Identify which cell holds the provided text, then report its (X, Y) central coordinate. 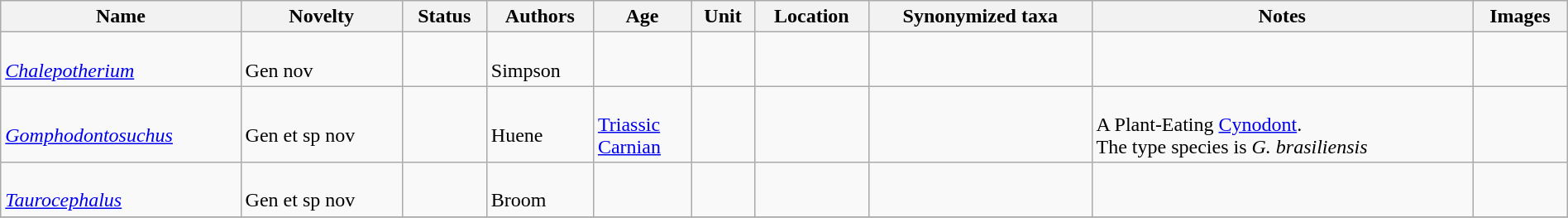
Images (1520, 17)
A Plant-Eating Cynodont.The type species is G. brasiliensis (1282, 124)
Authors (539, 17)
Simpson (539, 60)
Huene (539, 124)
Gomphodontosuchus (121, 124)
Chalepotherium (121, 60)
TriassicCarnian (642, 124)
Status (444, 17)
Gen nov (321, 60)
Notes (1282, 17)
Location (811, 17)
Broom (539, 189)
Taurocephalus (121, 189)
Synonymized taxa (980, 17)
Name (121, 17)
Age (642, 17)
Unit (723, 17)
Novelty (321, 17)
